Return [x, y] of the center of cell containing provided text 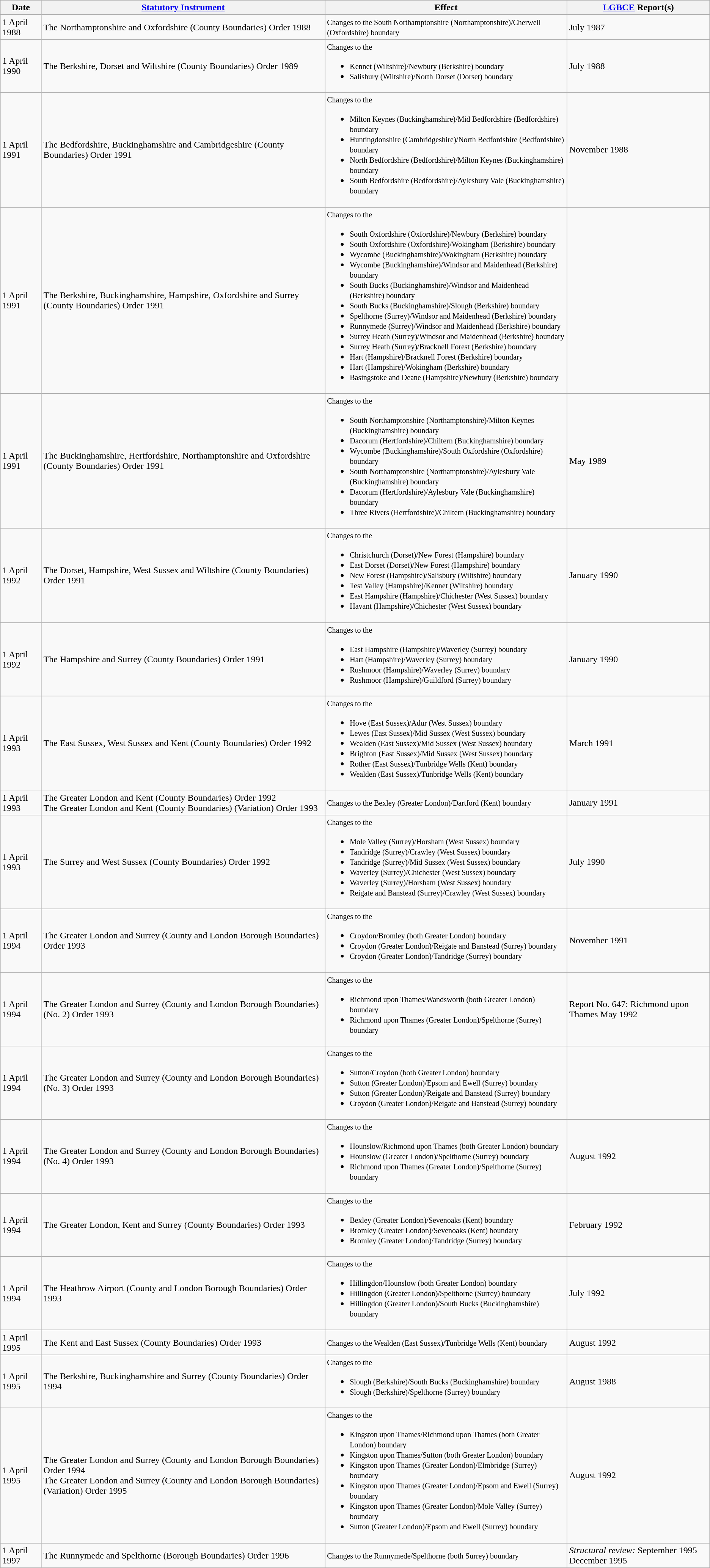
The Hampshire and Surrey (County Boundaries) Order 1991 [183, 659]
November 1991 [638, 941]
The Greater London and Surrey (County and London Borough Boundaries) (No. 2) Order 1993 [183, 1009]
1 April 1988 [21, 27]
Statutory Instrument [183, 8]
Effect [446, 8]
November 1988 [638, 150]
The Greater London and Surrey (County and London Borough Boundaries) (No. 4) Order 1993 [183, 1156]
Report No. 647: Richmond upon Thames May 1992 [638, 1009]
Structural review: September 1995 December 1995 [638, 1555]
February 1992 [638, 1225]
May 1989 [638, 461]
The Bedfordshire, Buckinghamshire and Cambridgeshire (County Boundaries) Order 1991 [183, 150]
July 1987 [638, 27]
The Greater London and Kent (County Boundaries) Order 1992The Greater London and Kent (County Boundaries) (Variation) Order 1993 [183, 803]
The Greater London, Kent and Surrey (County Boundaries) Order 1993 [183, 1225]
The Runnymede and Spelthorne (Borough Boundaries) Order 1996 [183, 1555]
July 1990 [638, 862]
The Greater London and Surrey (County and London Borough Boundaries) (No. 3) Order 1993 [183, 1083]
August 1988 [638, 1381]
Changes to the Runnymede/Spelthorne (both Surrey) boundary [446, 1555]
The Berkshire, Buckinghamshire, Hampshire, Oxfordshire and Surrey (County Boundaries) Order 1991 [183, 300]
Changes to the South Northamptonshire (Northamptonshire)/Cherwell (Oxfordshire) boundary [446, 27]
The Berkshire, Dorset and Wiltshire (County Boundaries) Order 1989 [183, 66]
The Berkshire, Buckinghamshire and Surrey (County Boundaries) Order 1994 [183, 1381]
Changes to the Bexley (Greater London)/Dartford (Kent) boundary [446, 803]
The Northamptonshire and Oxfordshire (County Boundaries) Order 1988 [183, 27]
Date [21, 8]
The Buckinghamshire, Hertfordshire, Northamptonshire and Oxfordshire (County Boundaries) Order 1991 [183, 461]
The Dorset, Hampshire, West Sussex and Wiltshire (County Boundaries) Order 1991 [183, 575]
Changes to the Wealden (East Sussex)/Tunbridge Wells (Kent) boundary [446, 1343]
January 1991 [638, 803]
The Heathrow Airport (County and London Borough Boundaries) Order 1993 [183, 1293]
The Kent and East Sussex (County Boundaries) Order 1993 [183, 1343]
Changes to theSlough (Berkshire)/South Bucks (Buckinghamshire) boundarySlough (Berkshire)/Spelthorne (Surrey) boundary [446, 1381]
Changes to theKennet (Wiltshire)/Newbury (Berkshire) boundarySalisbury (Wiltshire)/North Dorset (Dorset) boundary [446, 66]
July 1988 [638, 66]
The East Sussex, West Sussex and Kent (County Boundaries) Order 1992 [183, 743]
LGBCE Report(s) [638, 8]
1 April 1990 [21, 66]
The Greater London and Surrey (County and London Borough Boundaries) Order 1993 [183, 941]
March 1991 [638, 743]
The Surrey and West Sussex (County Boundaries) Order 1992 [183, 862]
Changes to theRichmond upon Thames/Wandsworth (both Greater London) boundaryRichmond upon Thames (Greater London)/Spelthorne (Surrey) boundary [446, 1009]
1 April 1997 [21, 1555]
July 1992 [638, 1293]
